Determine the [X, Y] coordinate at the center of the cell enclosing the given text.  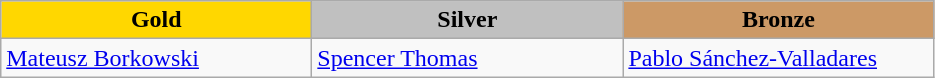
Silver [468, 20]
Mateusz Borkowski [156, 58]
Gold [156, 20]
Pablo Sánchez-Valladares [778, 58]
Bronze [778, 20]
Spencer Thomas [468, 58]
